Provide the (X, Y) coordinate of the cell's center where the given text is located.  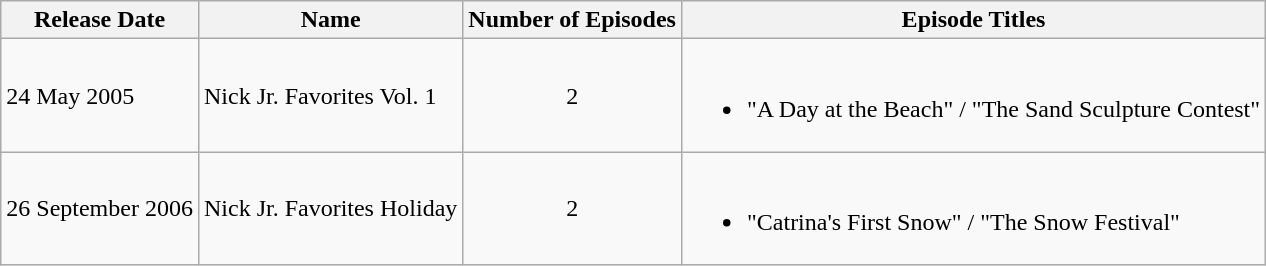
26 September 2006 (100, 208)
24 May 2005 (100, 96)
Name (330, 20)
Number of Episodes (572, 20)
Episode Titles (973, 20)
"Catrina's First Snow" / "The Snow Festival" (973, 208)
Nick Jr. Favorites Vol. 1 (330, 96)
Nick Jr. Favorites Holiday (330, 208)
Release Date (100, 20)
"A Day at the Beach" / "The Sand Sculpture Contest" (973, 96)
